Search for the cell housing the specified text and yield its (X, Y) center coordinate. 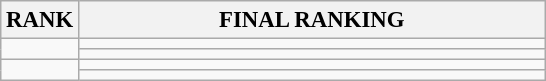
RANK (40, 20)
FINAL RANKING (312, 20)
